Scan for the cell matching the given text and deliver its (x, y) coordinate at center. 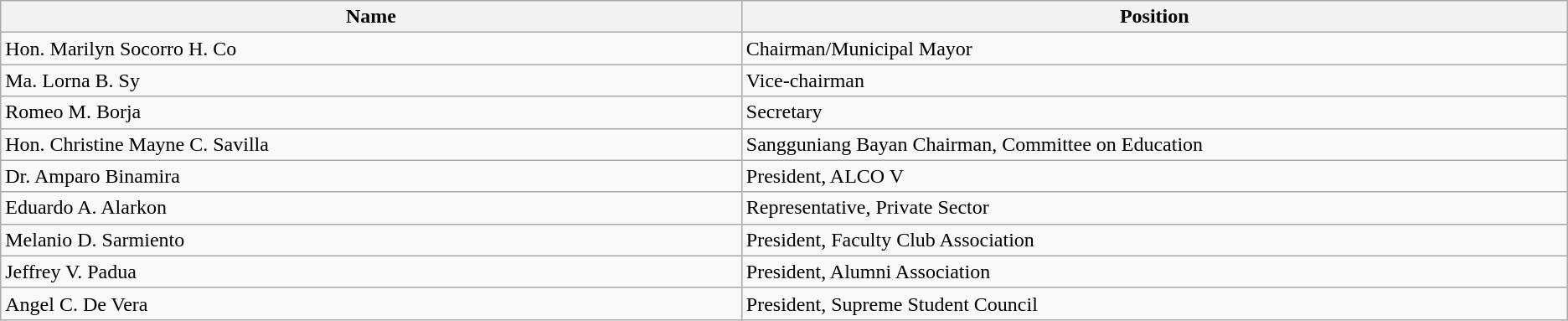
President, Alumni Association (1154, 272)
Melanio D. Sarmiento (372, 240)
Hon. Marilyn Socorro H. Co (372, 49)
President, ALCO V (1154, 176)
Position (1154, 17)
Ma. Lorna B. Sy (372, 80)
Vice-chairman (1154, 80)
Name (372, 17)
President, Faculty Club Association (1154, 240)
Dr. Amparo Binamira (372, 176)
President, Supreme Student Council (1154, 303)
Hon. Christine Mayne C. Savilla (372, 144)
Sangguniang Bayan Chairman, Committee on Education (1154, 144)
Jeffrey V. Padua (372, 272)
Eduardo A. Alarkon (372, 208)
Chairman/Municipal Mayor (1154, 49)
Romeo M. Borja (372, 112)
Representative, Private Sector (1154, 208)
Angel C. De Vera (372, 303)
Secretary (1154, 112)
